Provide the (X, Y) coordinate of the cell's center where the given text is located.  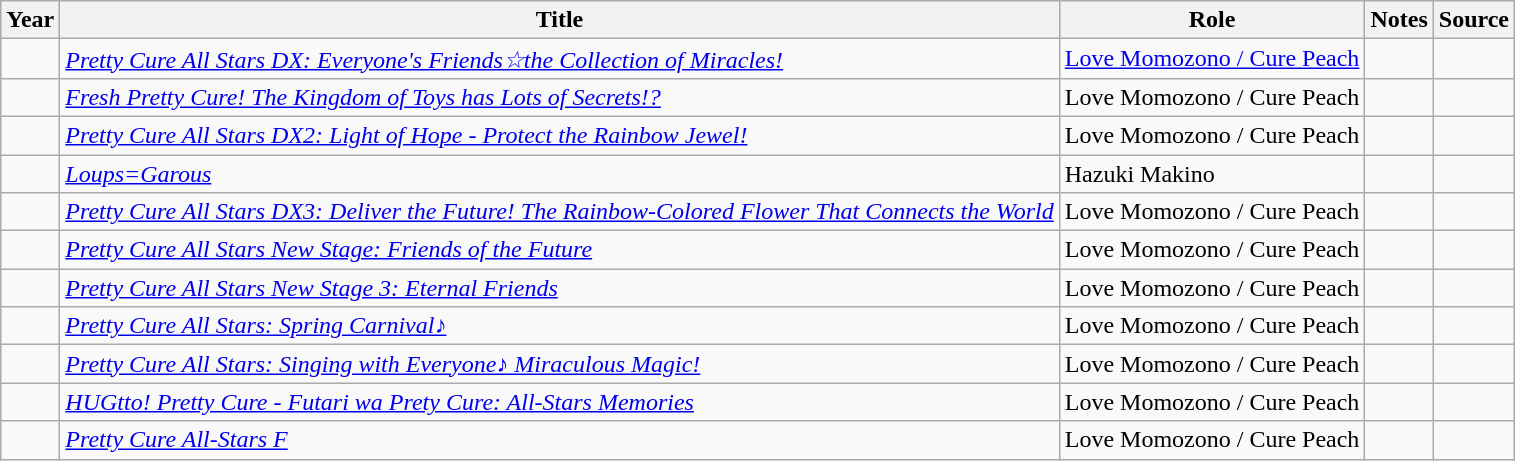
Pretty Cure All-Stars F (560, 440)
Fresh Pretty Cure! The Kingdom of Toys has Lots of Secrets!? (560, 97)
Year (30, 20)
HUGtto! Pretty Cure - Futari wa Prety Cure: All-Stars Memories (560, 402)
Title (560, 20)
Pretty Cure All Stars: Singing with Everyone♪ Miraculous Magic! (560, 364)
Role (1212, 20)
Pretty Cure All Stars New Stage 3: Eternal Friends (560, 288)
Pretty Cure All Stars: Spring Carnival♪ (560, 326)
Pretty Cure All Stars DX2: Light of Hope - Protect the Rainbow Jewel! (560, 135)
Hazuki Makino (1212, 173)
Pretty Cure All Stars DX: Everyone's Friends☆the Collection of Miracles! (560, 59)
Pretty Cure All Stars DX3: Deliver the Future! The Rainbow-Colored Flower That Connects the World (560, 212)
Source (1474, 20)
Loups=Garous (560, 173)
Notes (1399, 20)
Pretty Cure All Stars New Stage: Friends of the Future (560, 250)
